Search for the cell housing the specified text and yield its (x, y) center coordinate. 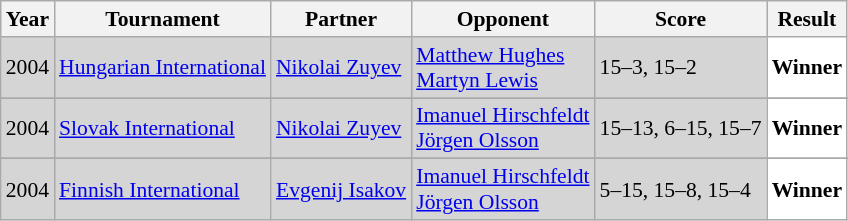
Hungarian International (162, 68)
Opponent (502, 19)
Matthew Hughes Martyn Lewis (502, 68)
15–13, 6–15, 15–7 (681, 128)
Result (808, 19)
Finnish International (162, 190)
Partner (341, 19)
15–3, 15–2 (681, 68)
5–15, 15–8, 15–4 (681, 190)
Score (681, 19)
Tournament (162, 19)
Slovak International (162, 128)
Year (28, 19)
Evgenij Isakov (341, 190)
